Capture the cell that displays the provided text and extract its (x, y) central coordinate. 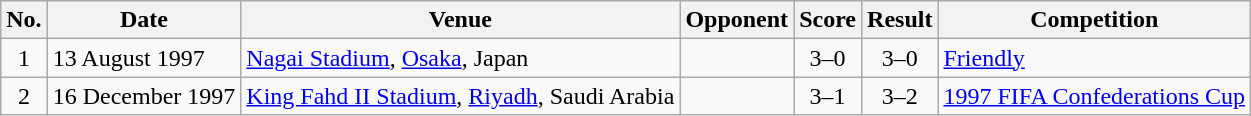
3–1 (828, 96)
1997 FIFA Confederations Cup (1094, 96)
Nagai Stadium, Osaka, Japan (460, 58)
1 (24, 58)
Competition (1094, 20)
Result (900, 20)
Friendly (1094, 58)
King Fahd II Stadium, Riyadh, Saudi Arabia (460, 96)
13 August 1997 (144, 58)
Opponent (737, 20)
Venue (460, 20)
Date (144, 20)
2 (24, 96)
16 December 1997 (144, 96)
Score (828, 20)
No. (24, 20)
3–2 (900, 96)
